Provide the [X, Y] coordinate of the cell's center where the given text is located.  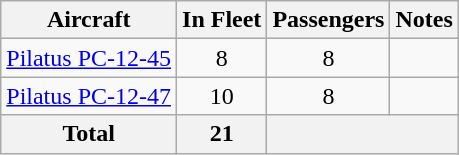
10 [222, 96]
Total [89, 134]
Notes [424, 20]
Passengers [328, 20]
21 [222, 134]
In Fleet [222, 20]
Aircraft [89, 20]
Pilatus PC-12-47 [89, 96]
Pilatus PC-12-45 [89, 58]
